Capture the cell that displays the provided text and extract its [X, Y] central coordinate. 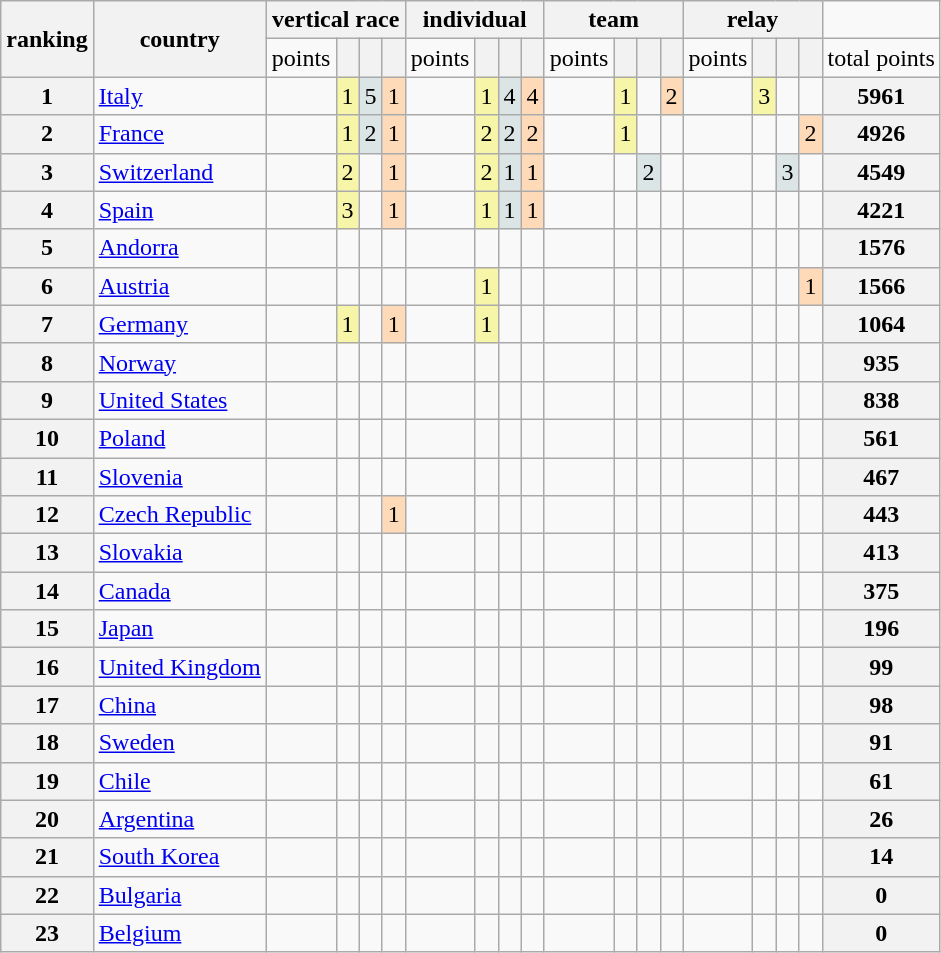
Slovakia [180, 553]
4549 [881, 172]
5961 [881, 96]
11 [47, 477]
Belgium [180, 933]
443 [881, 515]
91 [881, 743]
South Korea [180, 857]
561 [881, 438]
8 [47, 362]
Czech Republic [180, 515]
Canada [180, 591]
Slovenia [180, 477]
10 [47, 438]
23 [47, 933]
99 [881, 667]
relay [752, 20]
21 [47, 857]
4926 [881, 134]
26 [881, 819]
19 [47, 781]
Spain [180, 210]
20 [47, 819]
98 [881, 705]
Italy [180, 96]
1064 [881, 324]
Japan [180, 629]
Chile [180, 781]
467 [881, 477]
196 [881, 629]
935 [881, 362]
18 [47, 743]
Andorra [180, 248]
4221 [881, 210]
9 [47, 400]
France [180, 134]
team [614, 20]
12 [47, 515]
17 [47, 705]
1566 [881, 286]
15 [47, 629]
ranking [47, 39]
Germany [180, 324]
total points [881, 58]
838 [881, 400]
13 [47, 553]
Norway [180, 362]
country [180, 39]
7 [47, 324]
China [180, 705]
375 [881, 591]
United Kingdom [180, 667]
Austria [180, 286]
61 [881, 781]
United States [180, 400]
1576 [881, 248]
individual [474, 20]
22 [47, 895]
Bulgaria [180, 895]
16 [47, 667]
6 [47, 286]
Sweden [180, 743]
Argentina [180, 819]
413 [881, 553]
Switzerland [180, 172]
Poland [180, 438]
vertical race [336, 20]
